Determine the [x, y] coordinate at the center of the cell enclosing the given text.  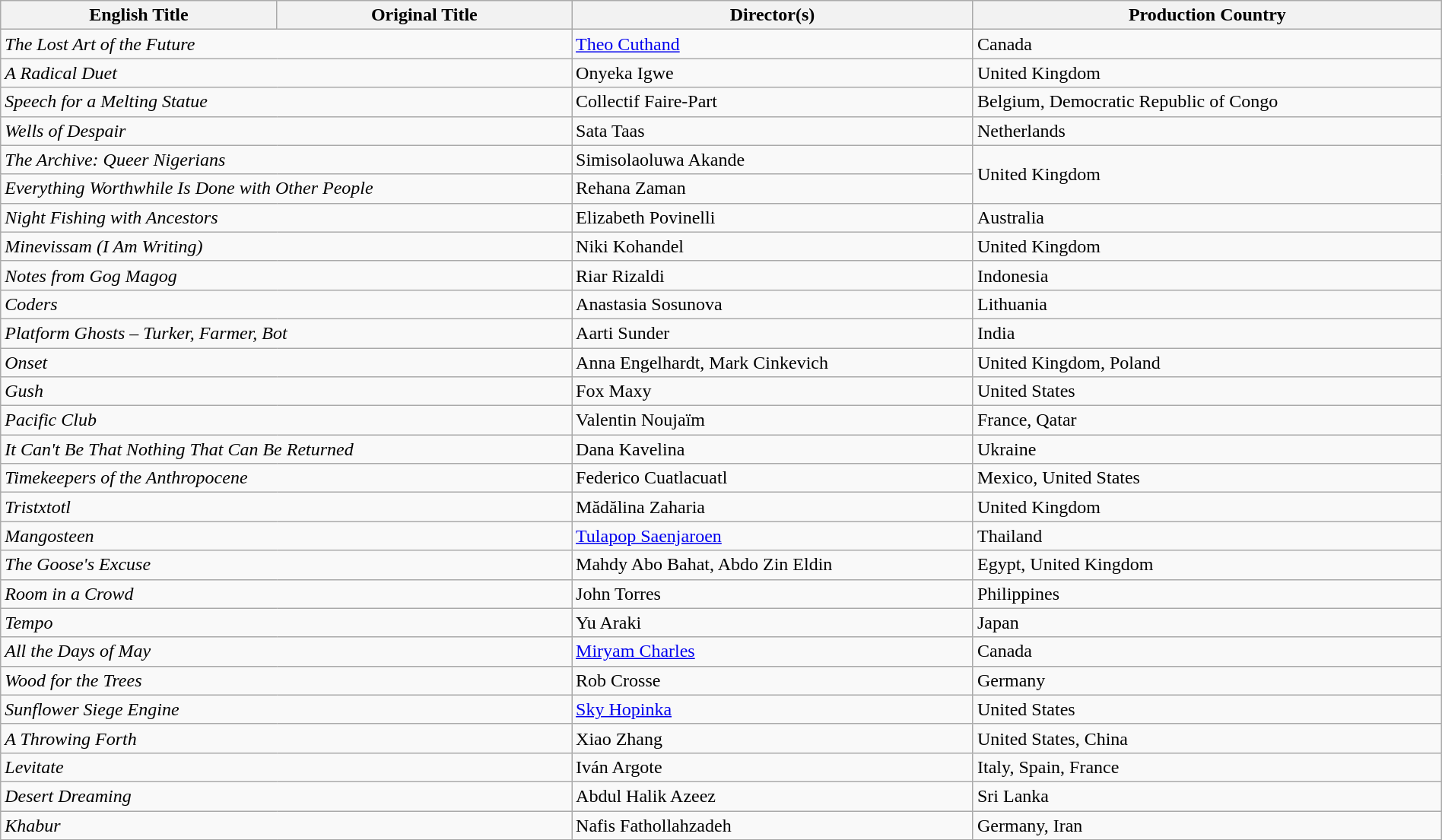
Fox Maxy [773, 391]
Original Title [424, 15]
Notes from Gog Magog [286, 275]
Elizabeth Povinelli [773, 217]
Indonesia [1207, 275]
Germany [1207, 680]
Theo Cuthand [773, 44]
Australia [1207, 217]
Gush [286, 391]
Production Country [1207, 15]
Coders [286, 304]
A Throwing Forth [286, 738]
Simisolaoluwa Akande [773, 160]
Miryam Charles [773, 651]
Sata Taas [773, 131]
India [1207, 333]
France, Qatar [1207, 420]
Collectif Faire-Part [773, 102]
Rehana Zaman [773, 189]
Thailand [1207, 536]
Egypt, United Kingdom [1207, 565]
Timekeepers of the Anthropocene [286, 478]
Federico Cuatlacuatl [773, 478]
Onset [286, 363]
Sunflower Siege Engine [286, 709]
Anastasia Sosunova [773, 304]
Riar Rizaldi [773, 275]
Everything Worthwhile Is Done with Other People [286, 189]
Levitate [286, 767]
Netherlands [1207, 131]
English Title [138, 15]
Platform Ghosts – Turker, Farmer, Bot [286, 333]
Philippines [1207, 594]
Sky Hopinka [773, 709]
Germany, Iran [1207, 825]
Minevissam (I Am Writing) [286, 246]
Tempo [286, 623]
Dana Kavelina [773, 449]
The Goose's Excuse [286, 565]
Mahdy Abo Bahat, Abdo Zin Eldin [773, 565]
It Can't Be That Nothing That Can Be Returned [286, 449]
United Kingdom, Poland [1207, 363]
Room in a Crowd [286, 594]
Speech for a Melting Statue [286, 102]
Niki Kohandel [773, 246]
Night Fishing with Ancestors [286, 217]
Belgium, Democratic Republic of Congo [1207, 102]
Pacific Club [286, 420]
Anna Engelhardt, Mark Cinkevich [773, 363]
Sri Lanka [1207, 796]
Mădălina Zaharia [773, 507]
Iván Argote [773, 767]
Wells of Despair [286, 131]
United States, China [1207, 738]
Ukraine [1207, 449]
Wood for the Trees [286, 680]
Director(s) [773, 15]
The Archive: Queer Nigerians [286, 160]
Nafis Fathollahzadeh [773, 825]
Rob Crosse [773, 680]
Valentin Noujaïm [773, 420]
Tulapop Saenjaroen [773, 536]
A Radical Duet [286, 73]
Khabur [286, 825]
Desert Dreaming [286, 796]
Xiao Zhang [773, 738]
Yu Araki [773, 623]
Lithuania [1207, 304]
All the Days of May [286, 651]
Onyeka Igwe [773, 73]
Mangosteen [286, 536]
Japan [1207, 623]
Mexico, United States [1207, 478]
John Torres [773, 594]
Italy, Spain, France [1207, 767]
Tristxtotl [286, 507]
The Lost Art of the Future [286, 44]
Abdul Halik Azeez [773, 796]
Aarti Sunder [773, 333]
